Scan for the cell matching the given text and deliver its [x, y] coordinate at center. 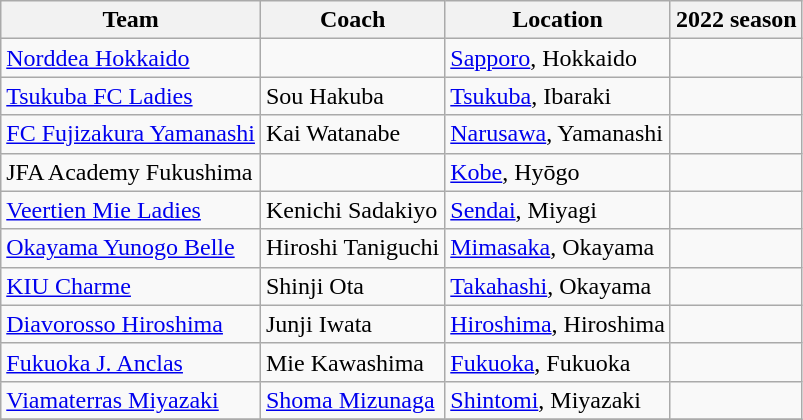
KIU Charme [131, 286]
Veertien Mie Ladies [131, 210]
Mimasaka, Okayama [558, 248]
Junji Iwata [352, 324]
Kobe, Hyōgo [558, 172]
Kenichi Sadakiyo [352, 210]
Tsukuba, Ibaraki [558, 96]
2022 season [736, 20]
Fukuoka, Fukuoka [558, 362]
Viamaterras Miyazaki [131, 400]
Fukuoka J. Anclas [131, 362]
Norddea Hokkaido [131, 58]
Diavorosso Hiroshima [131, 324]
FC Fujizakura Yamanashi [131, 134]
Okayama Yunogo Belle [131, 248]
Sou Hakuba [352, 96]
Sapporo, Hokkaido [558, 58]
JFA Academy Fukushima [131, 172]
Hiroshima, Hiroshima [558, 324]
Kai Watanabe [352, 134]
Sendai, Miyagi [558, 210]
Mie Kawashima [352, 362]
Location [558, 20]
Shintomi, Miyazaki [558, 400]
Shoma Mizunaga [352, 400]
Tsukuba FC Ladies [131, 96]
Takahashi, Okayama [558, 286]
Coach [352, 20]
Hiroshi Taniguchi [352, 248]
Shinji Ota [352, 286]
Narusawa, Yamanashi [558, 134]
Team [131, 20]
